Return the (X, Y) coordinate for the center point of the cell that contains the specified text.  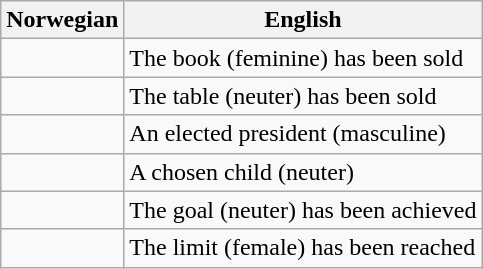
The book (feminine) has been sold (303, 58)
The table (neuter) has been sold (303, 96)
An elected president (masculine) (303, 134)
The limit (female) has been reached (303, 248)
English (303, 20)
The goal (neuter) has been achieved (303, 210)
Norwegian (62, 20)
A chosen child (neuter) (303, 172)
